Identify which cell holds the provided text, then report its (x, y) central coordinate. 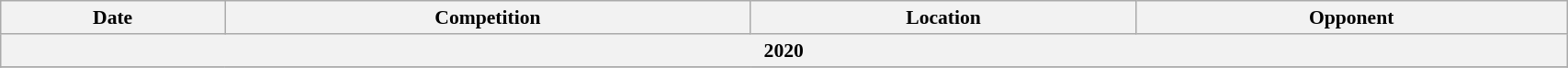
Location (942, 17)
Opponent (1352, 17)
2020 (784, 51)
Date (113, 17)
Competition (487, 17)
